Output the [X, Y] coordinate of the center of the cell containing the given text.  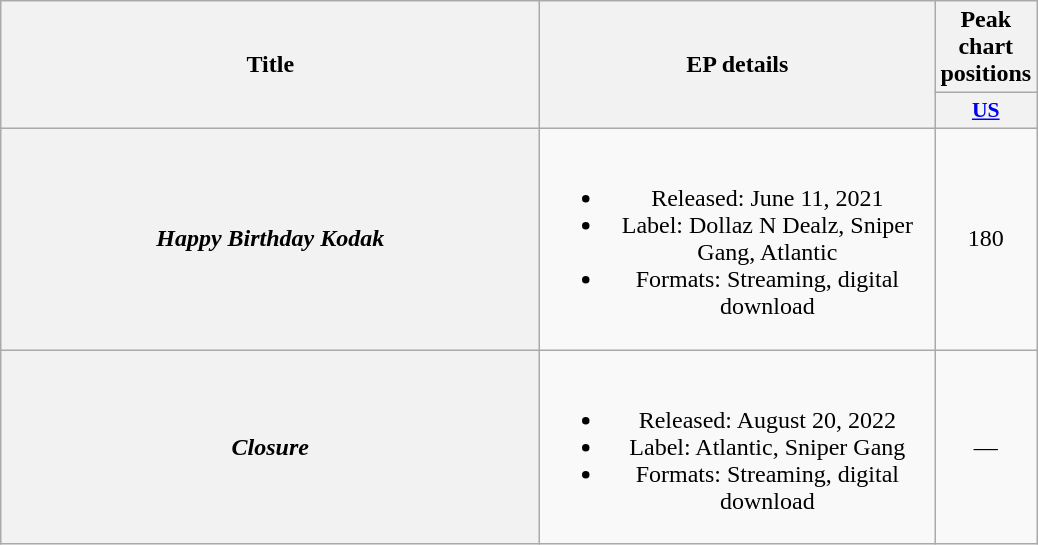
Released: August 20, 2022Label: Atlantic, Sniper GangFormats: Streaming, digital download [738, 447]
EP details [738, 65]
180 [986, 238]
Closure [270, 447]
Title [270, 65]
Released: June 11, 2021Label: Dollaz N Dealz, Sniper Gang, AtlanticFormats: Streaming, digital download [738, 238]
Peak chart positions [986, 47]
US [986, 111]
— [986, 447]
Happy Birthday Kodak [270, 238]
